For the text-containing cell, return its midpoint in (x, y) coordinate format. 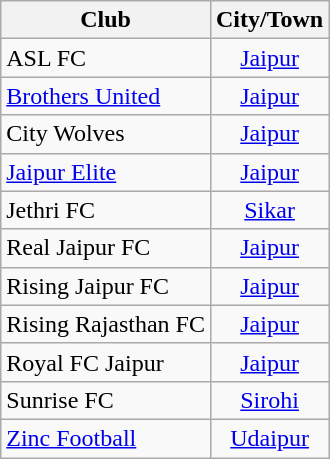
Real Jaipur FC (106, 248)
City/Town (269, 20)
Jaipur Elite (106, 172)
Royal FC Jaipur (106, 362)
Sikar (269, 210)
Club (106, 20)
Rising Jaipur FC (106, 286)
Brothers United (106, 96)
Jethri FC (106, 210)
Sunrise FC (106, 400)
Udaipur (269, 438)
City Wolves (106, 134)
Sirohi (269, 400)
ASL FC (106, 58)
Rising Rajasthan FC (106, 324)
Zinc Football (106, 438)
